Return [x, y] of the center of cell containing provided text 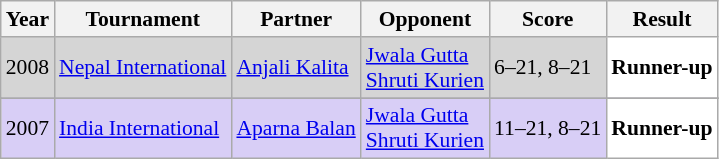
Anjali Kalita [296, 68]
Result [662, 19]
6–21, 8–21 [548, 68]
Score [548, 19]
Aparna Balan [296, 128]
Tournament [142, 19]
2008 [28, 68]
Nepal International [142, 68]
Year [28, 19]
Opponent [425, 19]
Partner [296, 19]
2007 [28, 128]
India International [142, 128]
11–21, 8–21 [548, 128]
